Capture the cell that displays the provided text and extract its (x, y) central coordinate. 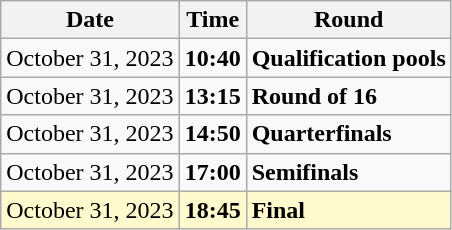
Date (90, 20)
Qualification pools (348, 58)
18:45 (212, 210)
Quarterfinals (348, 134)
14:50 (212, 134)
Time (212, 20)
Round of 16 (348, 96)
Semifinals (348, 172)
10:40 (212, 58)
Final (348, 210)
17:00 (212, 172)
13:15 (212, 96)
Round (348, 20)
